From the cell containing the given text, extract its center point as [x, y] coordinate. 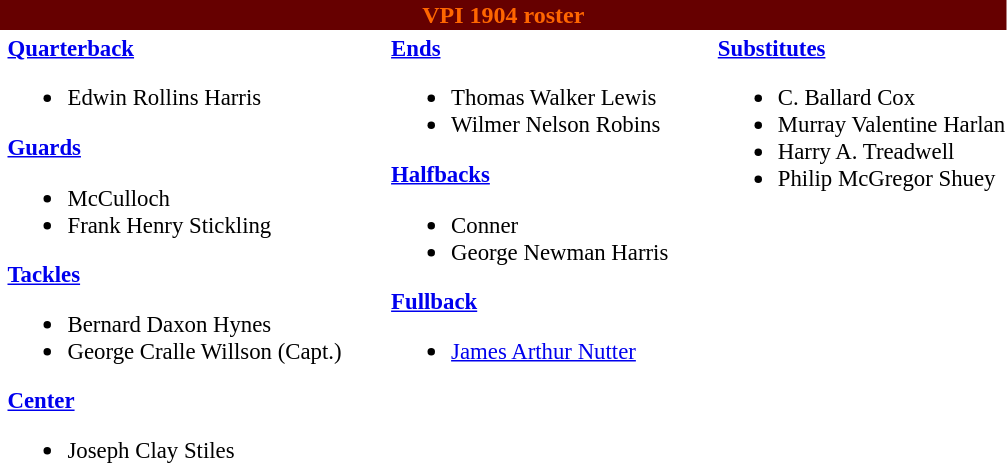
VPI 1904 roster [504, 15]
